Locate the cell with the specified text and output its [x, y] center coordinate. 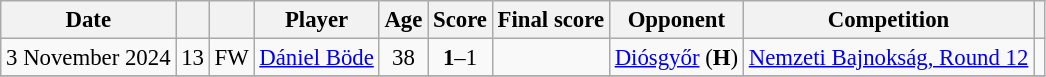
FW [232, 58]
Diósgyőr (H) [676, 58]
Final score [550, 20]
Dániel Böde [316, 58]
1–1 [460, 58]
Nemzeti Bajnokság, Round 12 [888, 58]
Score [460, 20]
Competition [888, 20]
13 [192, 58]
38 [404, 58]
3 November 2024 [88, 58]
Player [316, 20]
Date [88, 20]
Opponent [676, 20]
Age [404, 20]
